Scan for the cell matching the given text and deliver its [x, y] coordinate at center. 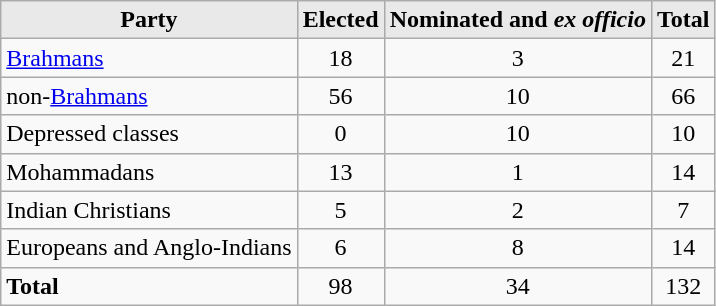
6 [340, 248]
66 [683, 96]
21 [683, 58]
Brahmans [149, 58]
18 [340, 58]
0 [340, 134]
2 [518, 210]
Party [149, 20]
56 [340, 96]
Mohammadans [149, 172]
5 [340, 210]
Indian Christians [149, 210]
non-Brahmans [149, 96]
Elected [340, 20]
Nominated and ex officio [518, 20]
34 [518, 286]
13 [340, 172]
132 [683, 286]
98 [340, 286]
8 [518, 248]
1 [518, 172]
3 [518, 58]
7 [683, 210]
Depressed classes [149, 134]
Europeans and Anglo-Indians [149, 248]
